For the text-containing cell, return its midpoint in [X, Y] coordinate format. 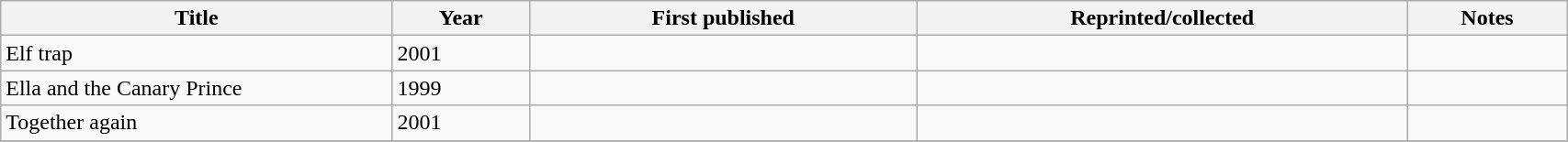
Title [197, 18]
Reprinted/collected [1162, 18]
Ella and the Canary Prince [197, 88]
First published [724, 18]
Notes [1486, 18]
Year [461, 18]
Elf trap [197, 53]
1999 [461, 88]
Together again [197, 123]
